Extract the [x, y] coordinate from the center of the cell holding the provided text.  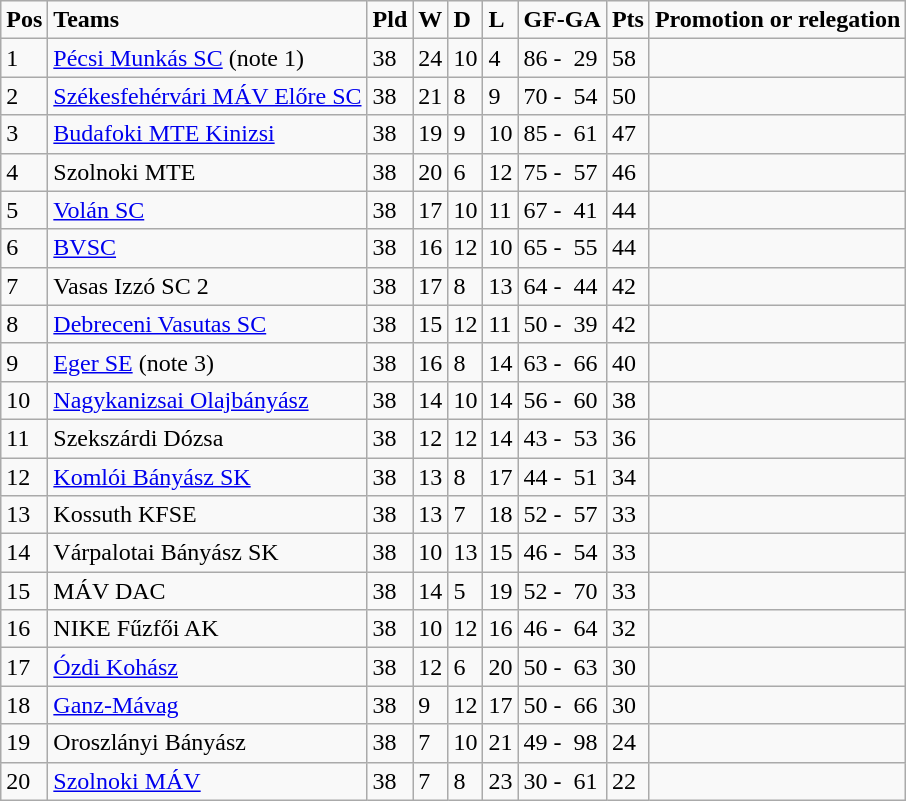
46 [628, 172]
64 - 44 [562, 286]
Vasas Izzó SC 2 [208, 286]
BVSC [208, 248]
44 - 51 [562, 477]
85 - 61 [562, 134]
2 [24, 96]
50 - 63 [562, 667]
MÁV DAC [208, 591]
70 - 54 [562, 96]
W [430, 20]
Ózdi Kohász [208, 667]
22 [628, 781]
30 - 61 [562, 781]
Volán SC [208, 210]
52 - 57 [562, 515]
3 [24, 134]
46 - 64 [562, 629]
Oroszlányi Bányász [208, 743]
Szolnoki MTE [208, 172]
50 - 39 [562, 324]
D [466, 20]
32 [628, 629]
GF-GA [562, 20]
65 - 55 [562, 248]
40 [628, 362]
36 [628, 438]
67 - 41 [562, 210]
Pécsi Munkás SC (note 1) [208, 58]
Szolnoki MÁV [208, 781]
Debreceni Vasutas SC [208, 324]
1 [24, 58]
63 - 66 [562, 362]
50 - 66 [562, 705]
46 - 54 [562, 553]
Teams [208, 20]
47 [628, 134]
Budafoki MTE Kinizsi [208, 134]
34 [628, 477]
56 - 60 [562, 400]
Kossuth KFSE [208, 515]
Pos [24, 20]
Eger SE (note 3) [208, 362]
52 - 70 [562, 591]
75 - 57 [562, 172]
58 [628, 58]
49 - 98 [562, 743]
50 [628, 96]
Komlói Bányász SK [208, 477]
Ganz-Mávag [208, 705]
NIKE Fűzfői AK [208, 629]
Promotion or relegation [777, 20]
43 - 53 [562, 438]
Székesfehérvári MÁV Előre SC [208, 96]
Pld [390, 20]
86 - 29 [562, 58]
L [500, 20]
Várpalotai Bányász SK [208, 553]
Pts [628, 20]
23 [500, 781]
Szekszárdi Dózsa [208, 438]
Nagykanizsai Olajbányász [208, 400]
